Return the (x, y) coordinate for the center point of the cell that contains the specified text.  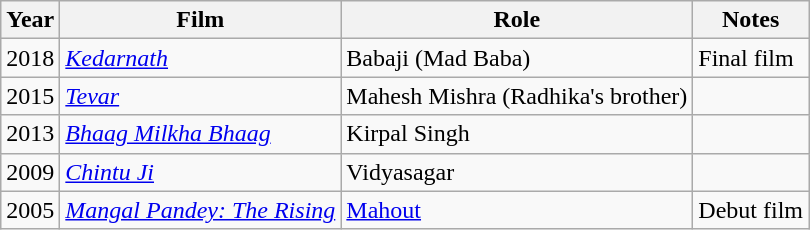
Notes (751, 20)
Babaji (Mad Baba) (517, 58)
Mahesh Mishra (Radhika's brother) (517, 96)
Film (200, 20)
2009 (30, 172)
Year (30, 20)
Final film (751, 58)
Bhaag Milkha Bhaag (200, 134)
Kirpal Singh (517, 134)
Chintu Ji (200, 172)
2013 (30, 134)
Kedarnath (200, 58)
2005 (30, 210)
Mahout (517, 210)
2015 (30, 96)
2018 (30, 58)
Debut film (751, 210)
Mangal Pandey: The Rising (200, 210)
Tevar (200, 96)
Vidyasagar (517, 172)
Role (517, 20)
